From the cell containing the given text, extract its center point as [X, Y] coordinate. 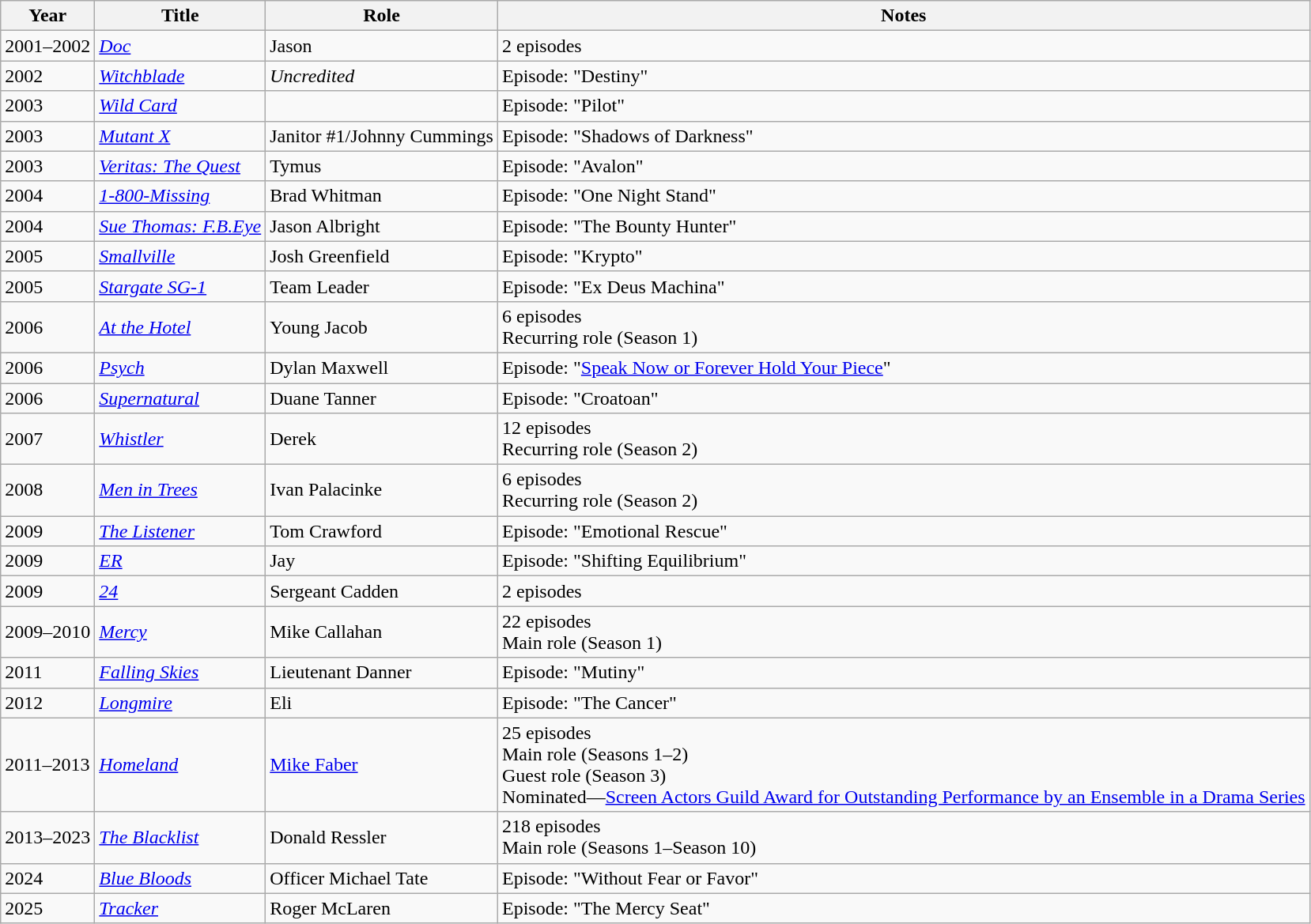
2025 [47, 908]
Veritas: The Quest [180, 166]
Duane Tanner [382, 398]
Wild Card [180, 106]
Episode: "Destiny" [903, 76]
Jay [382, 561]
Episode: "Ex Deus Machina" [903, 286]
Psych [180, 368]
Ivan Palacinke [382, 490]
Episode: "The Cancer" [903, 703]
Josh Greenfield [382, 256]
Episode: "Without Fear or Favor" [903, 878]
Janitor #1/Johnny Cummings [382, 136]
Jason [382, 46]
Whistler [180, 439]
Derek [382, 439]
Tymus [382, 166]
The Blacklist [180, 838]
12 episodes Recurring role (Season 2) [903, 439]
Longmire [180, 703]
Homeland [180, 765]
At the Hotel [180, 327]
Episode: "Emotional Rescue" [903, 531]
Tom Crawford [382, 531]
Mercy [180, 632]
Smallville [180, 256]
2002 [47, 76]
Stargate SG-1 [180, 286]
2001–2002 [47, 46]
ER [180, 561]
Episode: "One Night Stand" [903, 196]
2011 [47, 673]
Episode: "The Bounty Hunter" [903, 226]
1-800-Missing [180, 196]
2009–2010 [47, 632]
Falling Skies [180, 673]
Uncredited [382, 76]
6 episodes Recurring role (Season 2) [903, 490]
Episode: "Avalon" [903, 166]
Officer Michael Tate [382, 878]
6 episodes Recurring role (Season 1) [903, 327]
Episode: "Speak Now or Forever Hold Your Piece" [903, 368]
Episode: "Shifting Equilibrium" [903, 561]
The Listener [180, 531]
2011–2013 [47, 765]
Brad Whitman [382, 196]
Tracker [180, 908]
Episode: "Krypto" [903, 256]
Year [47, 16]
Sue Thomas: F.B.Eye [180, 226]
Supernatural [180, 398]
2007 [47, 439]
Witchblade [180, 76]
Blue Bloods [180, 878]
2008 [47, 490]
Role [382, 16]
Episode: "Shadows of Darkness" [903, 136]
2012 [47, 703]
Roger McLaren [382, 908]
Episode: "The Mercy Seat" [903, 908]
Young Jacob [382, 327]
Sergeant Cadden [382, 591]
Donald Ressler [382, 838]
Mike Callahan [382, 632]
Men in Trees [180, 490]
Episode: "Mutiny" [903, 673]
Episode: "Croatoan" [903, 398]
Eli [382, 703]
Lieutenant Danner [382, 673]
Notes [903, 16]
22 episodes Main role (Season 1) [903, 632]
2024 [47, 878]
Mike Faber [382, 765]
Episode: "Pilot" [903, 106]
Title [180, 16]
Dylan Maxwell [382, 368]
Mutant X [180, 136]
Doc [180, 46]
Team Leader [382, 286]
24 [180, 591]
218 episodes Main role (Seasons 1–Season 10) [903, 838]
2013–2023 [47, 838]
Jason Albright [382, 226]
